Return the (X, Y) coordinate for the center point of the cell that contains the specified text.  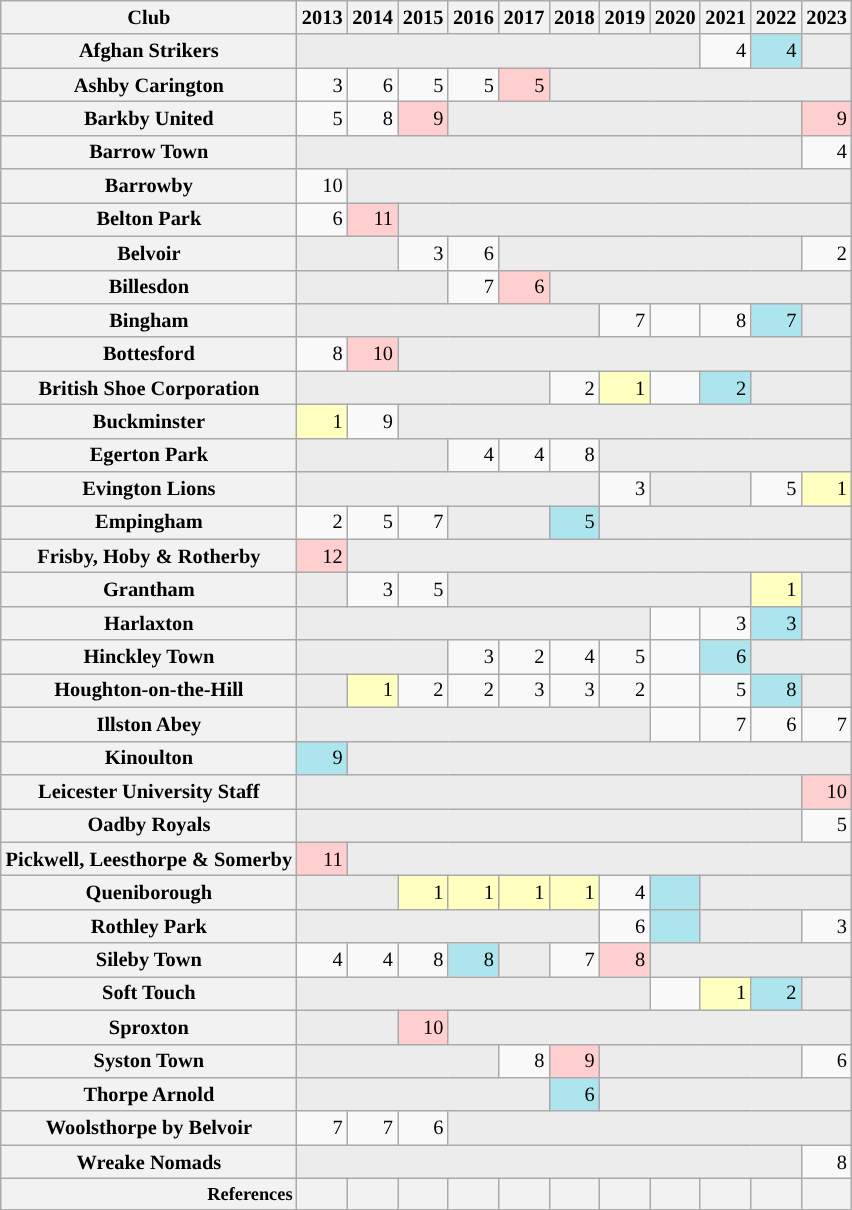
Kinoulton (149, 758)
Buckminster (149, 421)
Frisby, Hoby & Rotherby (149, 556)
Hinckley Town (149, 657)
Barrow Town (149, 152)
2017 (524, 17)
2021 (725, 17)
2020 (675, 17)
Evington Lions (149, 489)
2015 (423, 17)
Leicester University Staff (149, 791)
2019 (625, 17)
Houghton-on-the-Hill (149, 690)
Empingham (149, 522)
Sileby Town (149, 960)
Belton Park (149, 219)
2014 (372, 17)
British Shoe Corporation (149, 388)
Harlaxton (149, 623)
Thorpe Arnold (149, 1094)
Grantham (149, 589)
Belvoir (149, 253)
References (149, 1194)
Sproxton (149, 1027)
Wreake Nomads (149, 1162)
2016 (473, 17)
Syston Town (149, 1061)
2023 (826, 17)
2022 (776, 17)
12 (322, 556)
Barrowby (149, 186)
2018 (574, 17)
Soft Touch (149, 993)
Bottesford (149, 354)
Club (149, 17)
Afghan Strikers (149, 51)
Rothley Park (149, 926)
Woolsthorpe by Belvoir (149, 1128)
Egerton Park (149, 455)
Illston Abey (149, 724)
2013 (322, 17)
Pickwell, Leesthorpe & Somerby (149, 859)
Oadby Royals (149, 825)
Billesdon (149, 287)
Barkby United (149, 118)
Ashby Carington (149, 85)
Queniborough (149, 892)
Bingham (149, 320)
